Extract the [X, Y] coordinate from the center of the cell holding the provided text.  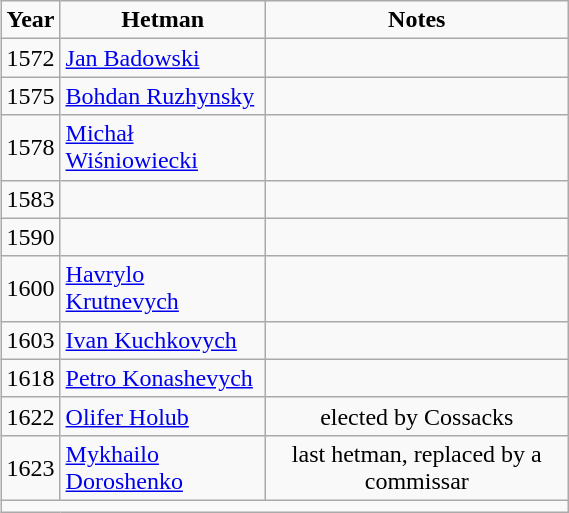
1583 [30, 199]
Year [30, 20]
1578 [30, 148]
Notes [416, 20]
elected by Cossacks [416, 416]
1623 [30, 468]
Petro Konashevych [162, 378]
1622 [30, 416]
1572 [30, 58]
1575 [30, 96]
1600 [30, 288]
Mykhailo Doroshenko [162, 468]
1618 [30, 378]
last hetman, replaced by a commissar [416, 468]
Jan Badowski [162, 58]
Olifer Holub [162, 416]
Hetman [162, 20]
Havrylo Krutnevych [162, 288]
Bohdan Ruzhynsky [162, 96]
Ivan Kuchkovych [162, 340]
1603 [30, 340]
1590 [30, 237]
Michał Wiśniowiecki [162, 148]
